Search for the cell housing the specified text and yield its [x, y] center coordinate. 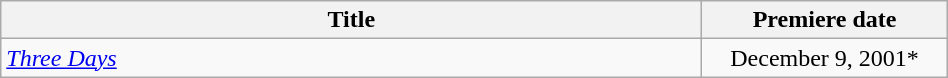
Premiere date [824, 20]
December 9, 2001* [824, 58]
Title [352, 20]
Three Days [352, 58]
